Locate the cell with the specified text and output its (x, y) center coordinate. 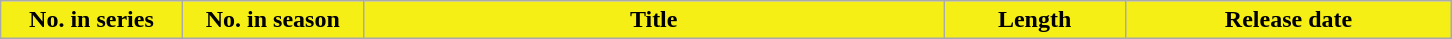
Release date (1288, 20)
Title (653, 20)
No. in season (272, 20)
No. in series (92, 20)
Length (1034, 20)
